Locate the cell with the specified text and output its (x, y) center coordinate. 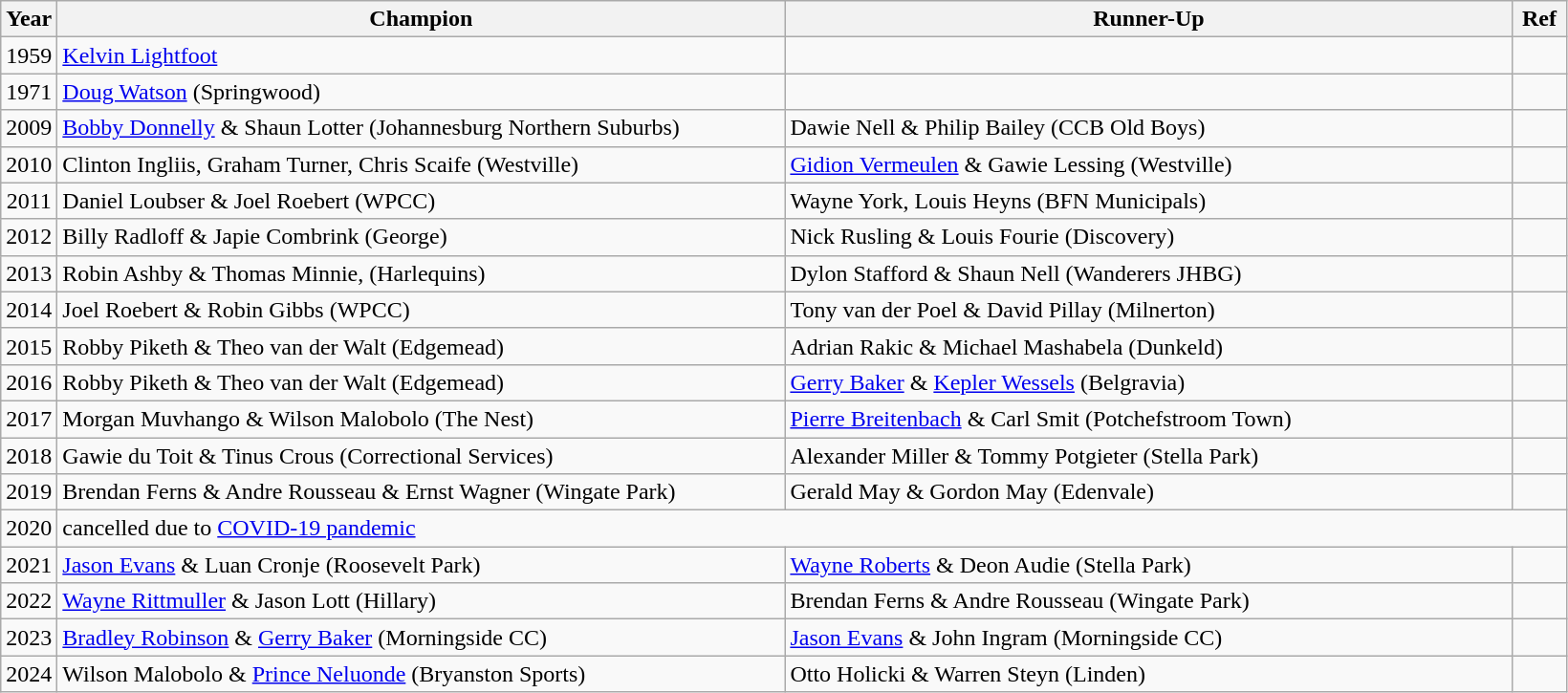
Alexander Miller & Tommy Potgieter (Stella Park) (1149, 456)
Doug Watson (Springwood) (421, 92)
2022 (29, 601)
Adrian Rakic & Michael Mashabela (Dunkeld) (1149, 346)
2018 (29, 456)
1971 (29, 92)
2015 (29, 346)
2021 (29, 565)
Year (29, 19)
Otto Holicki & Warren Steyn (Linden) (1149, 674)
cancelled due to COVID-19 pandemic (812, 529)
1959 (29, 55)
Jason Evans & John Ingram (Morningside CC) (1149, 638)
Brendan Ferns & Andre Rousseau & Ernst Wagner (Wingate Park) (421, 492)
Dylon Stafford & Shaun Nell (Wanderers JHBG) (1149, 273)
Morgan Muvhango & Wilson Malobolo (The Nest) (421, 419)
Wilson Malobolo & Prince Neluonde (Bryanston Sports) (421, 674)
Runner-Up (1149, 19)
Champion (421, 19)
Bradley Robinson & Gerry Baker (Morningside CC) (421, 638)
2011 (29, 201)
2010 (29, 164)
Clinton Ingliis, Graham Turner, Chris Scaife (Westville) (421, 164)
Brendan Ferns & Andre Rousseau (Wingate Park) (1149, 601)
Dawie Nell & Philip Bailey (CCB Old Boys) (1149, 128)
Bobby Donnelly & Shaun Lotter (Johannesburg Northern Suburbs) (421, 128)
2023 (29, 638)
Jason Evans & Luan Cronje (Roosevelt Park) (421, 565)
2020 (29, 529)
2014 (29, 310)
Gidion Vermeulen & Gawie Lessing (Westville) (1149, 164)
2009 (29, 128)
2017 (29, 419)
Wayne Roberts & Deon Audie (Stella Park) (1149, 565)
Tony van der Poel & David Pillay (Milnerton) (1149, 310)
2012 (29, 237)
Pierre Breitenbach & Carl Smit (Potchefstroom Town) (1149, 419)
2013 (29, 273)
Nick Rusling & Louis Fourie (Discovery) (1149, 237)
Daniel Loubser & Joel Roebert (WPCC) (421, 201)
Kelvin Lightfoot (421, 55)
Gerald May & Gordon May (Edenvale) (1149, 492)
2024 (29, 674)
Billy Radloff & Japie Combrink (George) (421, 237)
2019 (29, 492)
Robin Ashby & Thomas Minnie, (Harlequins) (421, 273)
Gerry Baker & Kepler Wessels (Belgravia) (1149, 382)
Wayne Rittmuller & Jason Lott (Hillary) (421, 601)
Joel Roebert & Robin Gibbs (WPCC) (421, 310)
2016 (29, 382)
Ref (1539, 19)
Wayne York, Louis Heyns (BFN Municipals) (1149, 201)
Gawie du Toit & Tinus Crous (Correctional Services) (421, 456)
